Return (x, y) of the center of cell containing provided text 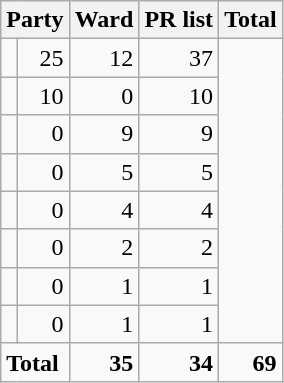
25 (43, 58)
PR list (179, 20)
34 (179, 362)
12 (104, 58)
69 (251, 362)
Ward (104, 20)
37 (179, 58)
35 (104, 362)
Party (35, 20)
